From the cell containing the given text, extract its center point as (X, Y) coordinate. 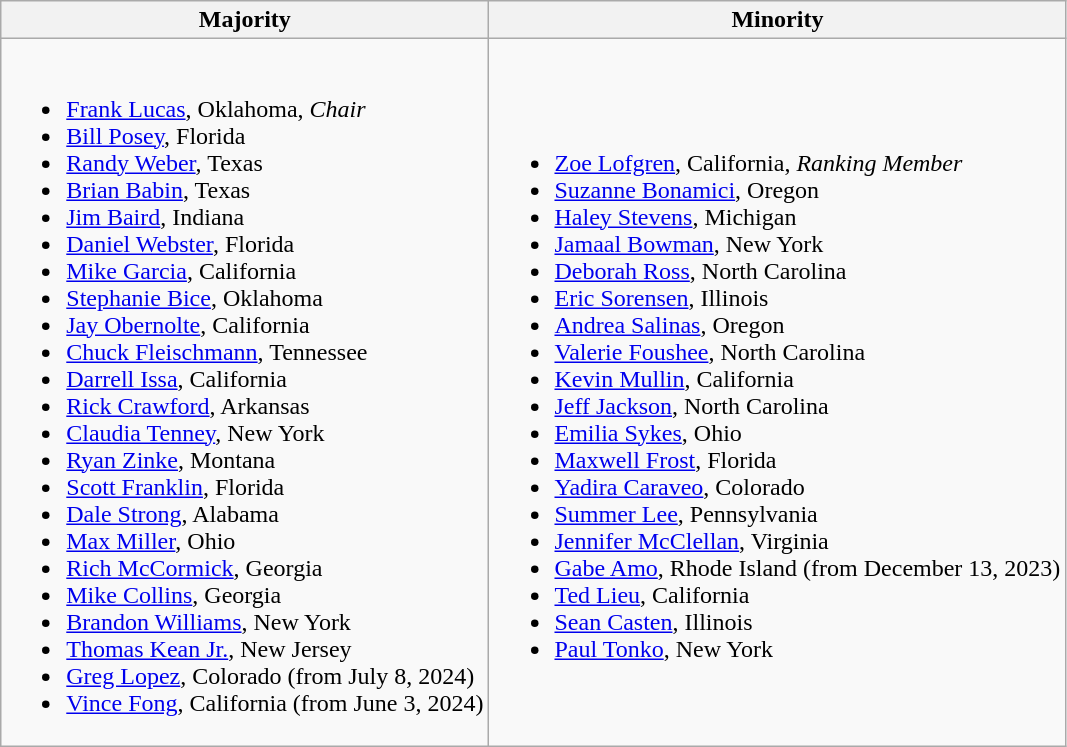
Majority (245, 20)
Minority (778, 20)
